Detect which cell encompasses the target text, then output its (X, Y) center coordinate. 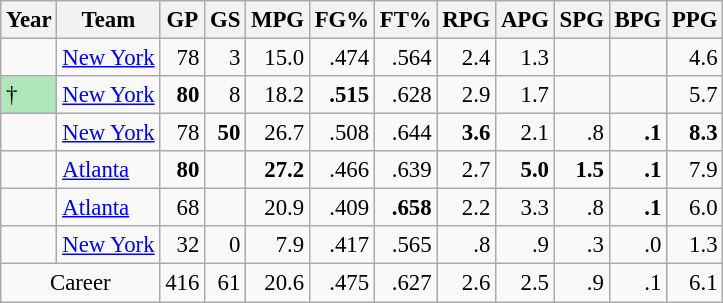
.409 (342, 208)
20.6 (278, 283)
.639 (406, 170)
.644 (406, 133)
20.9 (278, 208)
3 (226, 58)
416 (182, 283)
BPG (638, 20)
32 (182, 245)
.474 (342, 58)
2.5 (526, 283)
.565 (406, 245)
2.1 (526, 133)
.466 (342, 170)
.475 (342, 283)
18.2 (278, 95)
Team (108, 20)
MPG (278, 20)
3.3 (526, 208)
PPG (695, 20)
FG% (342, 20)
.3 (582, 245)
2.4 (466, 58)
2.7 (466, 170)
50 (226, 133)
.627 (406, 283)
5.0 (526, 170)
SPG (582, 20)
GS (226, 20)
68 (182, 208)
FT% (406, 20)
.508 (342, 133)
26.7 (278, 133)
APG (526, 20)
6.0 (695, 208)
27.2 (278, 170)
2.6 (466, 283)
.628 (406, 95)
8 (226, 95)
GP (182, 20)
2.2 (466, 208)
.515 (342, 95)
1.7 (526, 95)
.564 (406, 58)
0 (226, 245)
15.0 (278, 58)
5.7 (695, 95)
8.3 (695, 133)
† (29, 95)
61 (226, 283)
1.5 (582, 170)
3.6 (466, 133)
.0 (638, 245)
.658 (406, 208)
6.1 (695, 283)
2.9 (466, 95)
Year (29, 20)
.417 (342, 245)
Career (80, 283)
4.6 (695, 58)
RPG (466, 20)
